Output the [X, Y] coordinate of the center of the cell containing the given text.  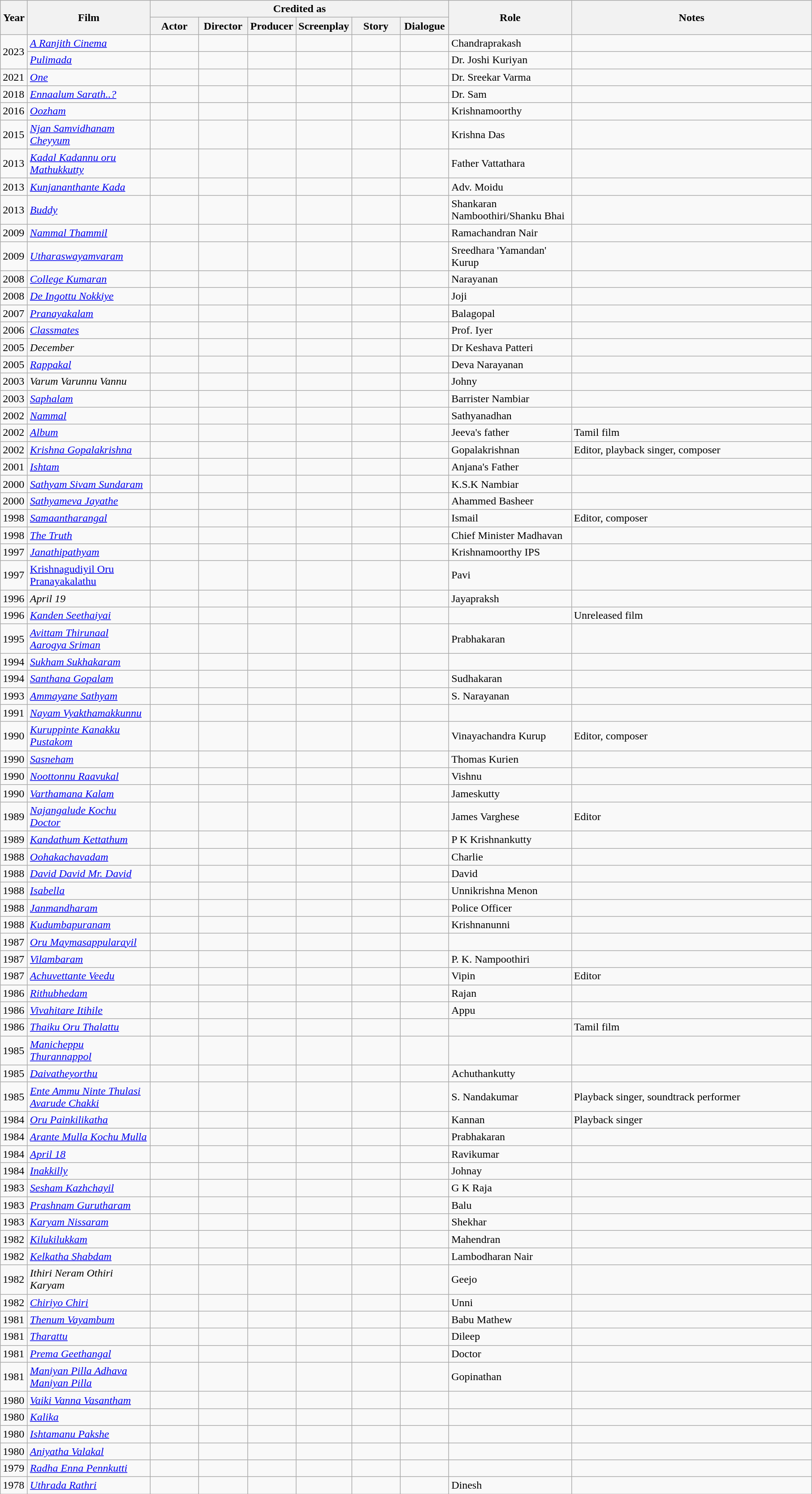
2023 [14, 52]
Jayapraksh [510, 599]
Father Vattathara [510, 163]
1991 [14, 713]
2006 [14, 330]
Daivatheyorthu [89, 1073]
Isabella [89, 891]
Actor [175, 26]
Adv. Moidu [510, 187]
1995 [14, 638]
David David Mr. David [89, 874]
Barrister Nambiar [510, 399]
Ahammed Basheer [510, 501]
Oozham [89, 111]
Sukham Sukhakaram [89, 662]
Vilambaram [89, 959]
De Ingottu Nokkiye [89, 296]
Tharattu [89, 1337]
Krishnamoorthy [510, 111]
Nammal [89, 416]
Sathyameva Jayathe [89, 501]
Police Officer [510, 908]
S. Narayanan [510, 696]
Krishnanunni [510, 925]
College Kumaran [89, 279]
Kunjananthante Kada [89, 187]
Njan Samvidhanam Cheyyum [89, 135]
Babu Mathew [510, 1320]
Rappakal [89, 365]
Rithubhedam [89, 993]
Kudumbapuranam [89, 925]
Maniyan Pilla Adhava Maniyan Pilla [89, 1377]
Gopalakrishnan [510, 450]
Role [510, 17]
Ithiri Neram Othiri Karyam [89, 1280]
Doctor [510, 1354]
Sesham Kazhchayil [89, 1188]
Shekhar [510, 1222]
Nayam Vyakthamakkunnu [89, 713]
Vishnu [510, 776]
K.S.K Nambiar [510, 484]
Prashnam Gurutharam [89, 1205]
Lambodharan Nair [510, 1256]
Screenplay [324, 26]
Varthamana Kalam [89, 793]
Johnay [510, 1171]
Krishna Gopalakrishna [89, 450]
Pulimada [89, 60]
Dr. Sam [510, 94]
Arante Mulla Kochu Mulla [89, 1137]
Dr Keshava Patteri [510, 347]
Aniyatha Valakal [89, 1451]
Janathipathyam [89, 552]
Kilukilukkam [89, 1239]
Sreedhara 'Yamandan' Kurup [510, 256]
2015 [14, 135]
Dr. Joshi Kuriyan [510, 60]
Shankaran Namboothiri/Shanku Bhai [510, 210]
G K Raja [510, 1188]
Playback singer, soundtrack performer [691, 1097]
Nammal Thammil [89, 233]
Ishtam [89, 467]
2007 [14, 313]
Kandathum Kettathum [89, 839]
Dinesh [510, 1485]
Thaiku Oru Thalattu [89, 1027]
Ravikumar [510, 1154]
Saphalam [89, 399]
Kalika [89, 1417]
Achuvettante Veedu [89, 976]
A Ranjith Cinema [89, 43]
Unreleased film [691, 616]
Kannan [510, 1120]
Krishnagudiyil Oru Pranayakalathu [89, 576]
Sathyam Sivam Sundaram [89, 484]
Kelkatha Shabdam [89, 1256]
Mahendran [510, 1239]
Film [89, 17]
2018 [14, 94]
Dialogue [425, 26]
Deva Narayanan [510, 365]
Dileep [510, 1337]
Sathyanadhan [510, 416]
Dr. Sreekar Varma [510, 77]
Year [14, 17]
Johny [510, 382]
Chief Minister Madhavan [510, 535]
Samaantharangal [89, 518]
April 19 [89, 599]
Chiriyo Chiri [89, 1303]
Producer [272, 26]
Sudhakaran [510, 679]
Ismail [510, 518]
P K Krishnankutty [510, 839]
The Truth [89, 535]
Najangalude Kochu Doctor [89, 816]
Oru Painkilikatha [89, 1120]
Utharaswayamvaram [89, 256]
Playback singer [691, 1120]
Sasneham [89, 759]
Buddy [89, 210]
Charlie [510, 857]
Vivahitare Itihile [89, 1010]
Ammayane Sathyam [89, 696]
Janmandharam [89, 908]
P. K. Nampoothiri [510, 959]
Notes [691, 17]
Chandraprakash [510, 43]
Santhana Gopalam [89, 679]
December [89, 347]
Inakkilly [89, 1171]
Director [223, 26]
Ente Ammu Ninte Thulasi Avarude Chakki [89, 1097]
2021 [14, 77]
James Varghese [510, 816]
Krishna Das [510, 135]
Gopinathan [510, 1377]
Varum Varunnu Vannu [89, 382]
Kadal Kadannu oru Mathukkutty [89, 163]
Joji [510, 296]
Rajan [510, 993]
Kuruppinte Kanakku Pustakom [89, 736]
Jameskutty [510, 793]
Radha Enna Pennkutti [89, 1468]
Credited as [299, 9]
Anjana's Father [510, 467]
Avittam Thirunaal Aarogya Sriman [89, 638]
David [510, 874]
Vinayachandra Kurup [510, 736]
Album [89, 433]
Karyam Nissaram [89, 1222]
Classmates [89, 330]
Thomas Kurien [510, 759]
Jeeva's father [510, 433]
Noottonnu Raavukal [89, 776]
2016 [14, 111]
1979 [14, 1468]
Pranayakalam [89, 313]
Oohakachavadam [89, 857]
Achuthankutty [510, 1073]
Editor, playback singer, composer [691, 450]
Balagopal [510, 313]
Prema Geethangal [89, 1354]
Vipin [510, 976]
Uthrada Rathri [89, 1485]
Appu [510, 1010]
Thenum Vayambum [89, 1320]
One [89, 77]
1978 [14, 1485]
Krishnamoorthy IPS [510, 552]
April 18 [89, 1154]
Geejo [510, 1280]
Manicheppu Thurannappol [89, 1050]
Vaiki Vanna Vasantham [89, 1400]
2001 [14, 467]
Ramachandran Nair [510, 233]
Ennaalum Sarath..? [89, 94]
1993 [14, 696]
Prof. Iyer [510, 330]
Oru Maymasappularayil [89, 942]
Story [376, 26]
Narayanan [510, 279]
Unnikrishna Menon [510, 891]
Unni [510, 1303]
Balu [510, 1205]
Ishtamanu Pakshe [89, 1434]
Kanden Seethaiyai [89, 616]
S. Nandakumar [510, 1097]
Pavi [510, 576]
